From the cell containing the given text, extract its center point as (X, Y) coordinate. 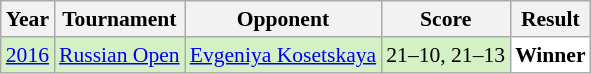
Score (446, 19)
Winner (550, 55)
Result (550, 19)
Opponent (284, 19)
21–10, 21–13 (446, 55)
Russian Open (120, 55)
2016 (28, 55)
Evgeniya Kosetskaya (284, 55)
Year (28, 19)
Tournament (120, 19)
